From the cell containing the given text, extract its center point as [X, Y] coordinate. 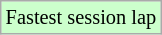
Fastest session lap [81, 17]
